Locate the cell with the specified text and output its (X, Y) center coordinate. 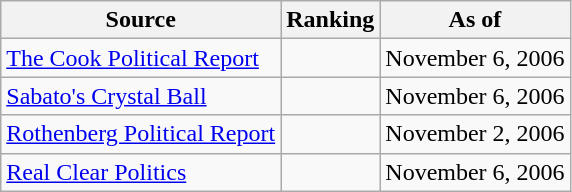
November 2, 2006 (475, 134)
Source (141, 20)
Rothenberg Political Report (141, 134)
Real Clear Politics (141, 172)
Sabato's Crystal Ball (141, 96)
Ranking (330, 20)
As of (475, 20)
The Cook Political Report (141, 58)
